Extract the (X, Y) coordinate from the center of the cell holding the provided text.  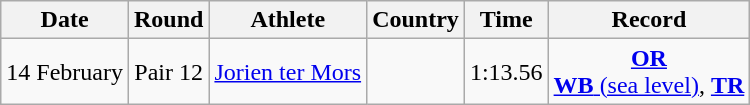
Country (416, 20)
Pair 12 (168, 72)
Time (506, 20)
Athlete (288, 20)
Record (649, 20)
Jorien ter Mors (288, 72)
14 February (65, 72)
Round (168, 20)
Date (65, 20)
OR WB (sea level), TR (649, 72)
1:13.56 (506, 72)
